Detect which cell encompasses the target text, then output its [x, y] center coordinate. 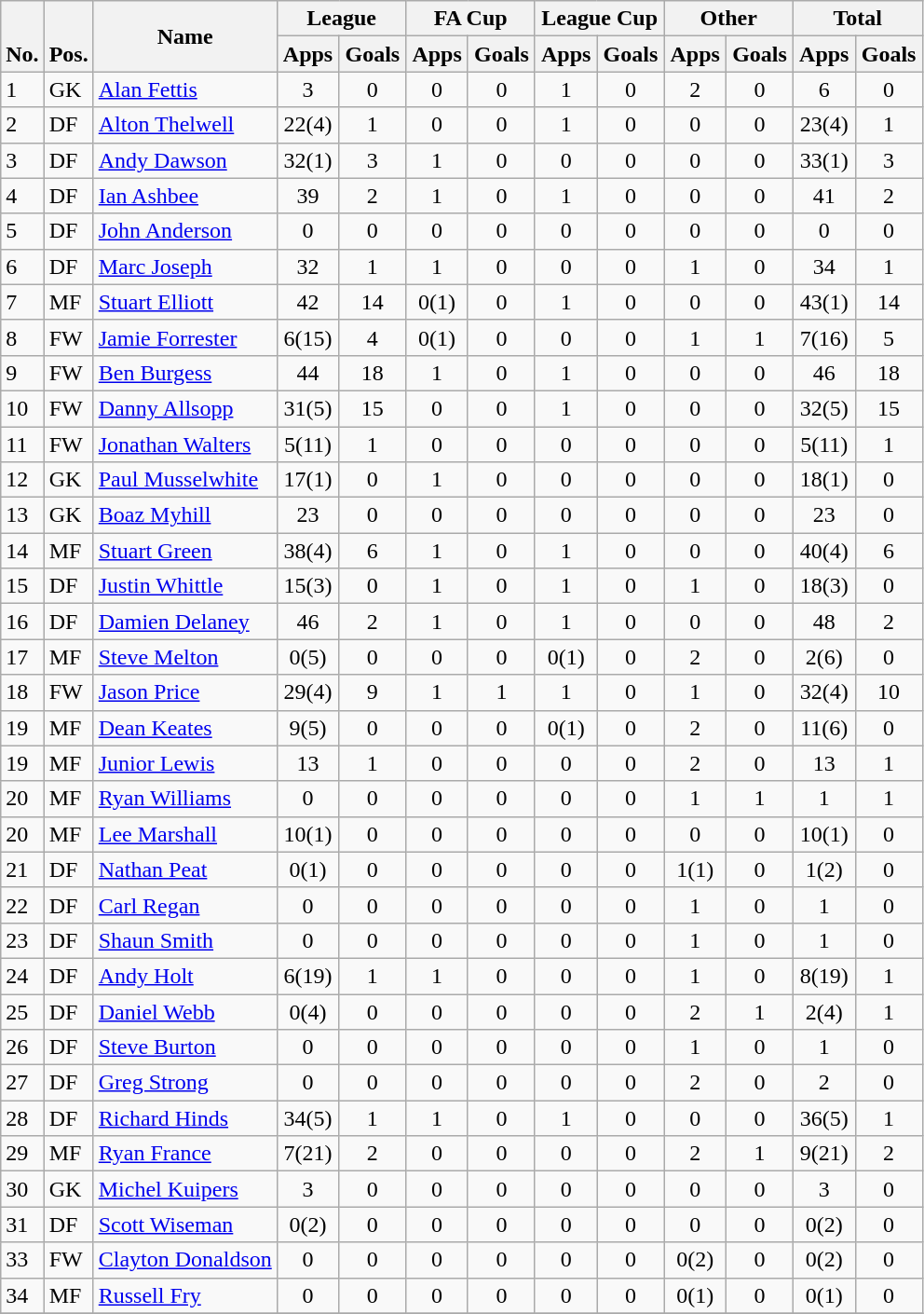
44 [307, 373]
28 [22, 1118]
Richard Hinds [184, 1118]
Justin Whittle [184, 586]
Stuart Green [184, 551]
Ryan Williams [184, 799]
42 [307, 302]
0(5) [307, 657]
8(19) [825, 976]
31 [22, 1225]
36(5) [825, 1118]
11(6) [825, 728]
Danny Allsopp [184, 408]
Junior Lewis [184, 763]
17 [22, 657]
32(1) [307, 160]
15(3) [307, 586]
Andy Holt [184, 976]
Marc Joseph [184, 267]
Michel Kuipers [184, 1189]
16 [22, 622]
Pos. [69, 36]
18(1) [825, 480]
9(21) [825, 1154]
Steve Melton [184, 657]
11 [22, 445]
29 [22, 1154]
23(4) [825, 125]
League [341, 19]
38(4) [307, 551]
41 [825, 196]
John Anderson [184, 231]
1(1) [695, 869]
FA Cup [471, 19]
Jonathan Walters [184, 445]
30 [22, 1189]
League Cup [600, 19]
Alton Thelwell [184, 125]
2(6) [825, 657]
2(4) [825, 1011]
1(2) [825, 869]
Shaun Smith [184, 940]
34(5) [307, 1118]
40(4) [825, 551]
Other [728, 19]
48 [825, 622]
27 [22, 1083]
0(4) [307, 1011]
Jason Price [184, 692]
Paul Musselwhite [184, 480]
Lee Marshall [184, 834]
6(19) [307, 976]
Ryan France [184, 1154]
9(5) [307, 728]
17(1) [307, 480]
Carl Regan [184, 905]
33 [22, 1260]
29(4) [307, 692]
12 [22, 480]
Stuart Elliott [184, 302]
18(3) [825, 586]
Boaz Myhill [184, 515]
7(16) [825, 337]
Clayton Donaldson [184, 1260]
8 [22, 337]
32 [307, 267]
39 [307, 196]
Russell Fry [184, 1295]
Dean Keates [184, 728]
43(1) [825, 302]
32(5) [825, 408]
33(1) [825, 160]
Damien Delaney [184, 622]
22(4) [307, 125]
24 [22, 976]
Name [184, 36]
Ben Burgess [184, 373]
21 [22, 869]
26 [22, 1047]
25 [22, 1011]
Scott Wiseman [184, 1225]
Alan Fettis [184, 89]
32(4) [825, 692]
22 [22, 905]
Greg Strong [184, 1083]
Daniel Webb [184, 1011]
Jamie Forrester [184, 337]
7(21) [307, 1154]
6(15) [307, 337]
Steve Burton [184, 1047]
7 [22, 302]
Andy Dawson [184, 160]
Ian Ashbee [184, 196]
No. [22, 36]
31(5) [307, 408]
Total [859, 19]
Nathan Peat [184, 869]
